Capture the cell that displays the provided text and extract its [X, Y] central coordinate. 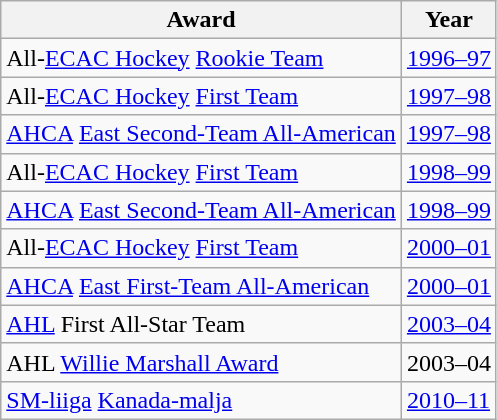
AHL First All-Star Team [202, 324]
AHL Willie Marshall Award [202, 362]
1996–97 [448, 58]
All-ECAC Hockey Rookie Team [202, 58]
2010–11 [448, 400]
SM-liiga Kanada-malja [202, 400]
AHCA East First-Team All-American [202, 286]
Year [448, 20]
Award [202, 20]
